Extract the [x, y] coordinate from the center of the cell holding the provided text.  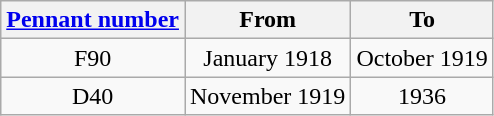
November 1919 [267, 96]
To [422, 20]
From [267, 20]
D40 [93, 96]
October 1919 [422, 58]
Pennant number [93, 20]
1936 [422, 96]
January 1918 [267, 58]
F90 [93, 58]
